Detect which cell encompasses the target text, then output its (x, y) center coordinate. 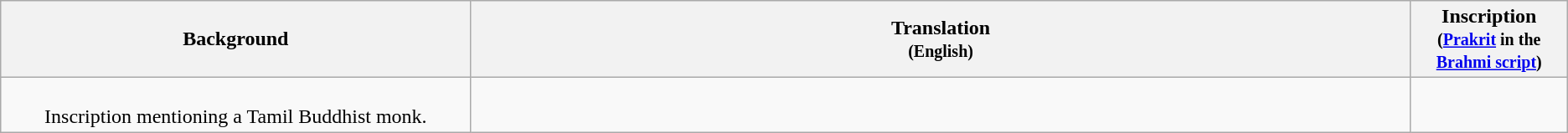
Translation(English) (941, 39)
Background (236, 39)
Inscription(Prakrit in the Brahmi script) (1489, 39)
Inscription mentioning a Tamil Buddhist monk. (236, 105)
